Identify which cell holds the provided text, then report its (X, Y) central coordinate. 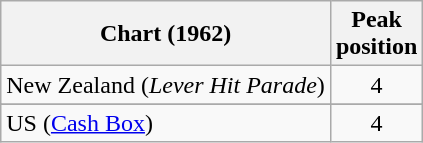
New Zealand (Lever Hit Parade) (166, 85)
Chart (1962) (166, 34)
US (Cash Box) (166, 123)
Peakposition (376, 34)
